Identify which cell holds the provided text, then report its (x, y) central coordinate. 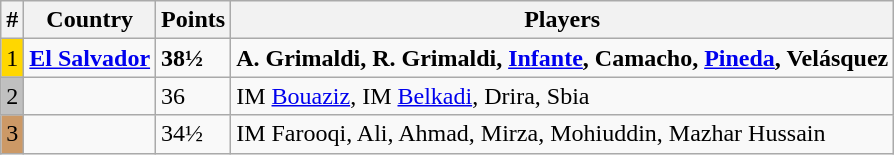
IM Farooqi, Ali, Ahmad, Mirza, Mohiuddin, Mazhar Hussain (562, 134)
Players (562, 20)
38½ (194, 58)
A. Grimaldi, R. Grimaldi, Infante, Camacho, Pineda, Velásquez (562, 58)
2 (12, 96)
# (12, 20)
34½ (194, 134)
36 (194, 96)
IM Bouaziz, IM Belkadi, Drira, Sbia (562, 96)
3 (12, 134)
Points (194, 20)
1 (12, 58)
El Salvador (90, 58)
Country (90, 20)
